Identify which cell holds the provided text, then report its [x, y] central coordinate. 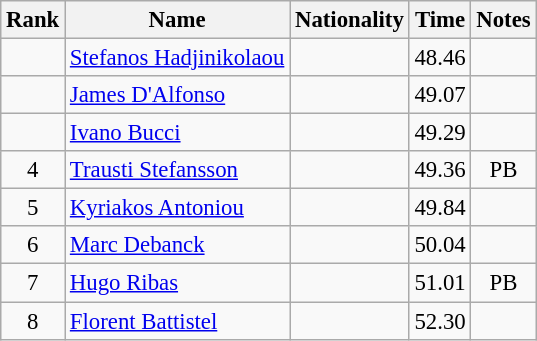
49.84 [440, 208]
51.01 [440, 283]
50.04 [440, 245]
49.36 [440, 170]
4 [33, 170]
Nationality [350, 20]
6 [33, 245]
Rank [33, 20]
Stefanos Hadjinikolaou [178, 58]
James D'Alfonso [178, 95]
Marc Debanck [178, 245]
Trausti Stefansson [178, 170]
Hugo Ribas [178, 283]
49.07 [440, 95]
Notes [504, 20]
5 [33, 208]
7 [33, 283]
Time [440, 20]
Name [178, 20]
Ivano Bucci [178, 133]
Kyriakos Antoniou [178, 208]
52.30 [440, 321]
48.46 [440, 58]
Florent Battistel [178, 321]
49.29 [440, 133]
8 [33, 321]
